Scan for the cell matching the given text and deliver its (x, y) coordinate at center. 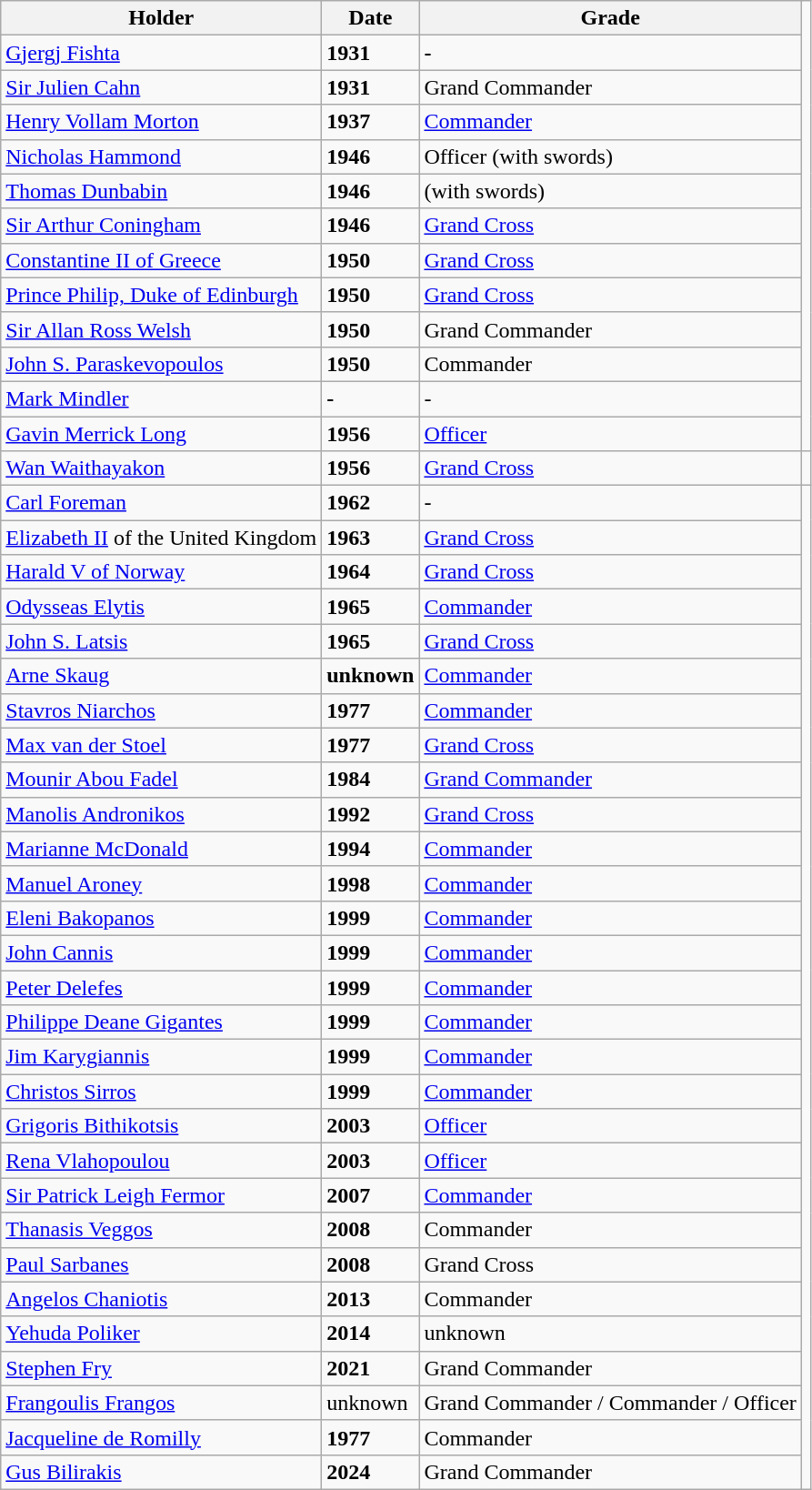
Peter Delefes (162, 987)
Christos Sirros (162, 1092)
Harald V of Norway (162, 572)
(with swords) (611, 191)
Grand Commander / Commander / Officer (611, 1403)
Eleni Bakopanos (162, 918)
2014 (371, 1334)
Manolis Andronikos (162, 814)
Mark Mindler (162, 398)
Wan Waithayakon (162, 468)
Prince Philip, Duke of Edinburgh (162, 295)
Max van der Stoel (162, 745)
Manuel Aroney (162, 883)
Constantine II of Greece (162, 260)
Rena Vlahopoulou (162, 1161)
1937 (371, 122)
Sir Arthur Coningham (162, 226)
Jim Karygiannis (162, 1057)
Thomas Dunbabin (162, 191)
Elizabeth II of the United Kingdom (162, 538)
2021 (371, 1368)
Holder (162, 18)
Angelos Chaniotis (162, 1299)
1963 (371, 538)
1984 (371, 780)
Odysseas Elytis (162, 607)
1964 (371, 572)
Frangoulis Frangos (162, 1403)
Sir Patrick Leigh Fermor (162, 1195)
John S. Latsis (162, 641)
Mounir Abou Fadel (162, 780)
2013 (371, 1299)
Nicholas Hammond (162, 156)
John Cannis (162, 952)
1992 (371, 814)
Jacqueline de Romilly (162, 1437)
Yehuda Poliker (162, 1334)
1998 (371, 883)
Sir Allan Ross Welsh (162, 329)
Gus Bilirakis (162, 1472)
Grade (611, 18)
Stephen Fry (162, 1368)
Carl Foreman (162, 503)
1994 (371, 849)
Paul Sarbanes (162, 1264)
Philippe Deane Gigantes (162, 1022)
Sir Julien Cahn (162, 87)
Date (371, 18)
1962 (371, 503)
Henry Vollam Morton (162, 122)
2007 (371, 1195)
Stavros Niarchos (162, 710)
Gavin Merrick Long (162, 434)
John S. Paraskevopoulos (162, 364)
Officer (with swords) (611, 156)
Grigoris Bithikotsis (162, 1126)
Arne Skaug (162, 676)
2024 (371, 1472)
Marianne McDonald (162, 849)
Gjergj Fishta (162, 53)
Thanasis Veggos (162, 1230)
